Detect which cell encompasses the target text, then output its (x, y) center coordinate. 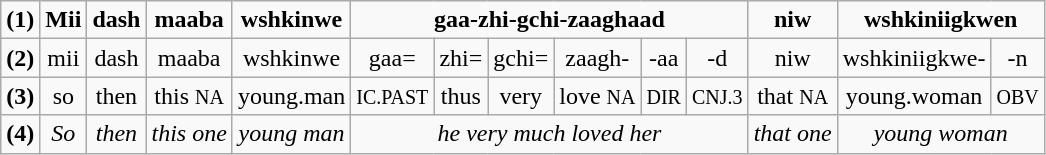
thus (461, 96)
that NA (792, 96)
young woman (940, 134)
young.woman (914, 96)
-d (718, 58)
zhi= (461, 58)
wshkiniigkwen (940, 20)
gaa-zhi-gchi-zaaghaad (550, 20)
wshkiniigkwe- (914, 58)
-n (1018, 58)
OBV (1018, 96)
gaa= (392, 58)
young.man (291, 96)
IC.PAST (392, 96)
young man (291, 134)
he very much loved her (550, 134)
mii (64, 58)
(4) (20, 134)
(3) (20, 96)
Mii (64, 20)
love NA (598, 96)
CNJ.3 (718, 96)
zaagh- (598, 58)
very (521, 96)
So (64, 134)
(1) (20, 20)
gchi= (521, 58)
DIR (664, 96)
-aa (664, 58)
this NA (189, 96)
this one (189, 134)
so (64, 96)
that one (792, 134)
(2) (20, 58)
